Extract the (X, Y) coordinate from the center of the cell holding the provided text.  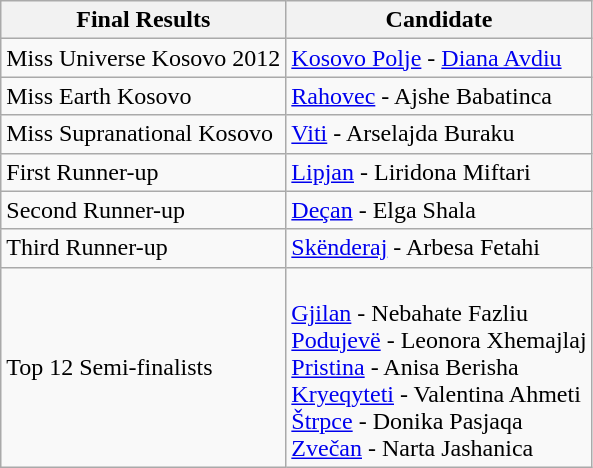
Miss Universe Kosovo 2012 (144, 58)
Rahovec - Ajshe Babatinca (439, 96)
Kosovo Polje - Diana Avdiu (439, 58)
Skënderaj - Arbesa Fetahi (439, 248)
Lipjan - Liridona Miftari (439, 172)
Deçan - Elga Shala (439, 210)
Miss Supranational Kosovo (144, 134)
Final Results (144, 20)
Candidate (439, 20)
Miss Earth Kosovo (144, 96)
Third Runner-up (144, 248)
First Runner-up (144, 172)
Viti - Arselajda Buraku (439, 134)
Top 12 Semi-finalists (144, 367)
Second Runner-up (144, 210)
